Output the [X, Y] coordinate of the center of the cell containing the given text.  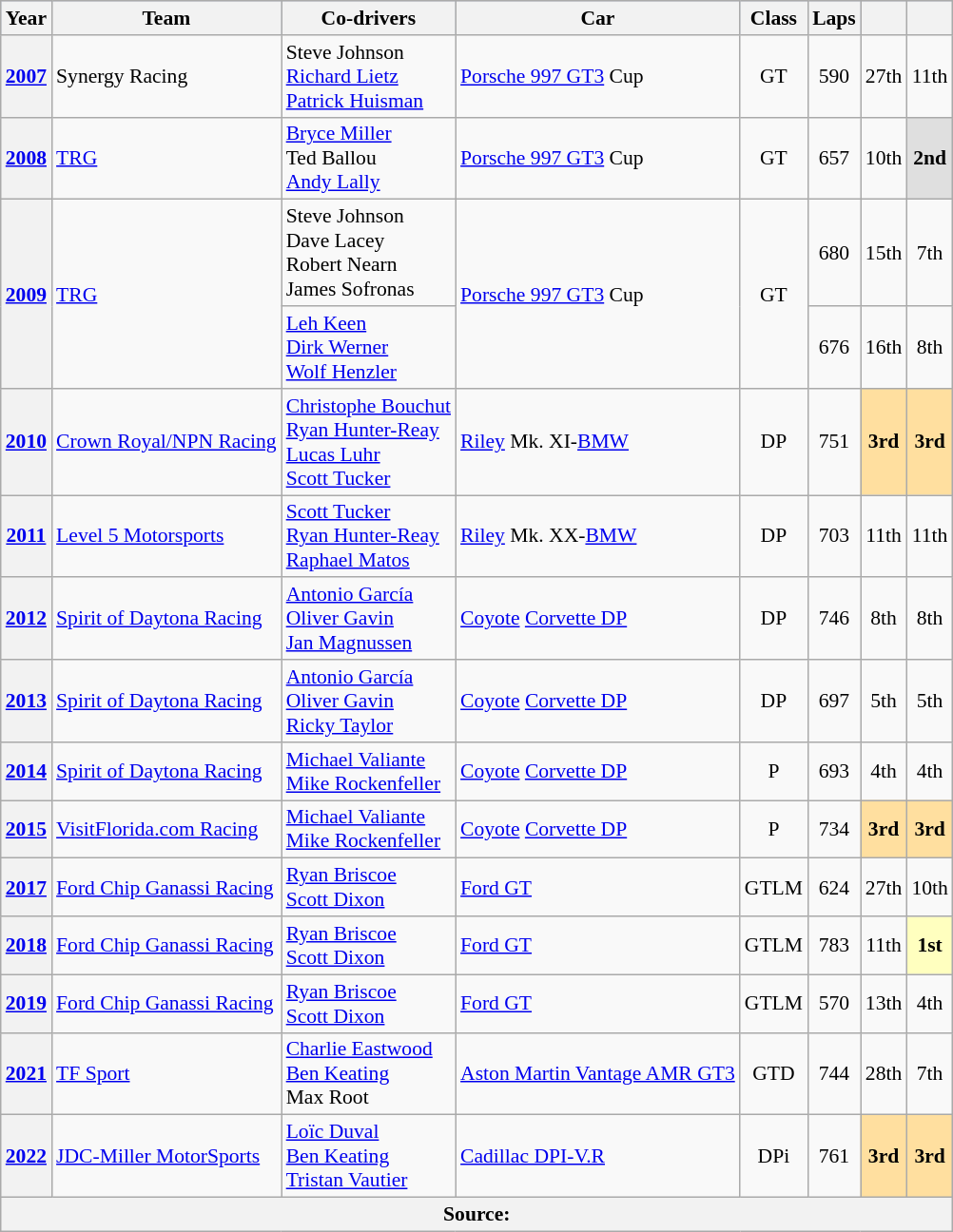
JDC-Miller MotorSports [166, 1156]
693 [834, 772]
2021 [27, 1074]
Antonio García Oliver Gavin Jan Magnussen [369, 620]
Riley Mk. XX-BMW [597, 536]
16th [885, 348]
2010 [27, 442]
570 [834, 1004]
2011 [27, 536]
VisitFlorida.com Racing [166, 829]
Loïc Duval Ben Keating Tristan Vautier [369, 1156]
Year [27, 18]
761 [834, 1156]
Riley Mk. XI-BMW [597, 442]
15th [885, 253]
2015 [27, 829]
2022 [27, 1156]
Cadillac DPI-V.R [597, 1156]
Synergy Racing [166, 76]
2019 [27, 1004]
2012 [27, 620]
2018 [27, 945]
2008 [27, 158]
657 [834, 158]
Leh Keen Dirk Werner Wolf Henzler [369, 348]
Laps [834, 18]
Scott Tucker Ryan Hunter-Reay Raphael Matos [369, 536]
Steve Johnson Dave Lacey Robert Nearn James Sofronas [369, 253]
Christophe Bouchut Ryan Hunter-Reay Lucas Luhr Scott Tucker [369, 442]
676 [834, 348]
1st [930, 945]
Crown Royal/NPN Racing [166, 442]
746 [834, 620]
DPi [774, 1156]
697 [834, 702]
Aston Martin Vantage AMR GT3 [597, 1074]
2013 [27, 702]
Level 5 Motorsports [166, 536]
13th [885, 1004]
TF Sport [166, 1074]
680 [834, 253]
2017 [27, 888]
Source: [477, 1215]
751 [834, 442]
Team [166, 18]
Bryce Miller Ted Ballou Andy Lally [369, 158]
590 [834, 76]
783 [834, 945]
28th [885, 1074]
744 [834, 1074]
Car [597, 18]
2009 [27, 295]
734 [834, 829]
Antonio García Oliver Gavin Ricky Taylor [369, 702]
2nd [930, 158]
Class [774, 18]
GTD [774, 1074]
624 [834, 888]
2014 [27, 772]
Charlie Eastwood Ben Keating Max Root [369, 1074]
Steve Johnson Richard Lietz Patrick Huisman [369, 76]
703 [834, 536]
Co-drivers [369, 18]
2007 [27, 76]
